Detect which cell encompasses the target text, then output its [x, y] center coordinate. 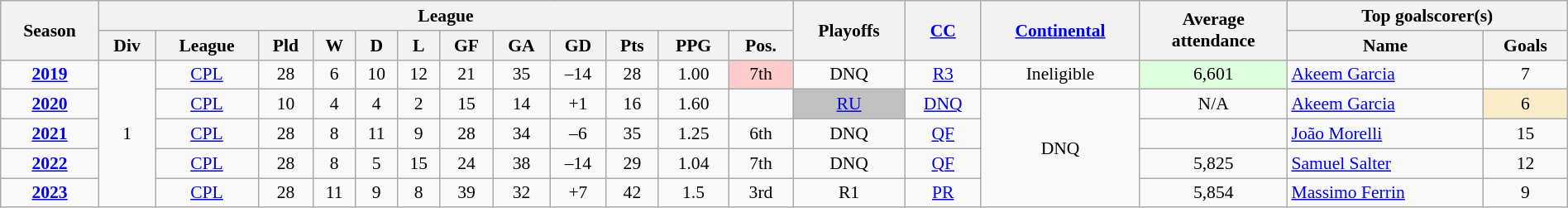
Ineligible [1060, 75]
1.5 [694, 193]
Goals [1526, 46]
N/A [1213, 104]
Average attendance [1213, 30]
1.04 [694, 163]
42 [632, 193]
D [377, 46]
Massimo Ferrin [1384, 193]
+1 [578, 104]
PR [943, 193]
Div [127, 46]
RU [849, 104]
PPG [694, 46]
5 [377, 163]
2021 [50, 134]
24 [466, 163]
1.25 [694, 134]
Continental [1060, 30]
Name [1384, 46]
39 [466, 193]
Top goalscorer(s) [1427, 16]
GF [466, 46]
R1 [849, 193]
CC [943, 30]
1.60 [694, 104]
Playoffs [849, 30]
6,601 [1213, 75]
2020 [50, 104]
Samuel Salter [1384, 163]
2 [418, 104]
W [334, 46]
–6 [578, 134]
5,825 [1213, 163]
5,854 [1213, 193]
+7 [578, 193]
16 [632, 104]
38 [521, 163]
21 [466, 75]
7 [1526, 75]
2022 [50, 163]
1 [127, 133]
32 [521, 193]
Season [50, 30]
R3 [943, 75]
Pos. [761, 46]
Pts [632, 46]
GA [521, 46]
GD [578, 46]
3rd [761, 193]
1.00 [694, 75]
29 [632, 163]
6th [761, 134]
Pld [285, 46]
14 [521, 104]
2019 [50, 75]
L [418, 46]
João Morelli [1384, 134]
34 [521, 134]
2023 [50, 193]
